Extract the (X, Y) coordinate from the center of the cell holding the provided text.  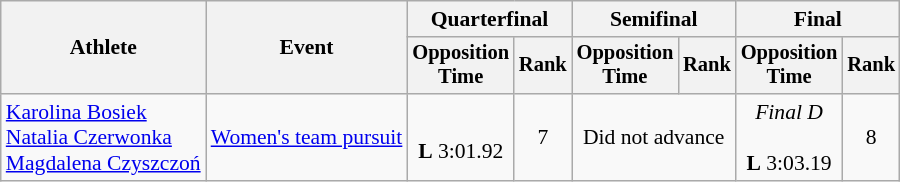
L 3:01.92 (460, 138)
Semifinal (654, 19)
Event (307, 48)
Karolina BosiekNatalia CzerwonkaMagdalena Czyszczoń (104, 138)
8 (871, 138)
Women's team pursuit (307, 138)
Athlete (104, 48)
7 (543, 138)
Quarterfinal (489, 19)
Final DL 3:03.19 (790, 138)
Final (818, 19)
Did not advance (654, 138)
